Detect which cell encompasses the target text, then output its (x, y) center coordinate. 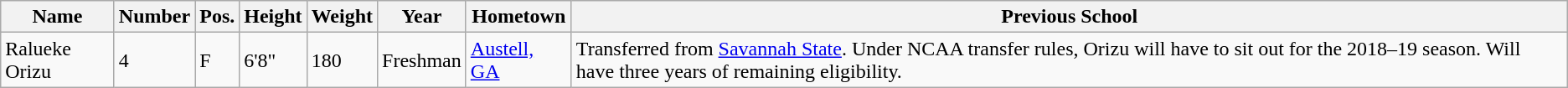
Austell, GA (518, 60)
Weight (342, 17)
Year (422, 17)
Freshman (422, 60)
Ralueke Orizu (58, 60)
6'8" (273, 60)
Pos. (218, 17)
180 (342, 60)
Height (273, 17)
Hometown (518, 17)
F (218, 60)
Number (154, 17)
Previous School (1069, 17)
4 (154, 60)
Name (58, 17)
